Find where the given text appears and provide that cell's center as [x, y] coordinate. 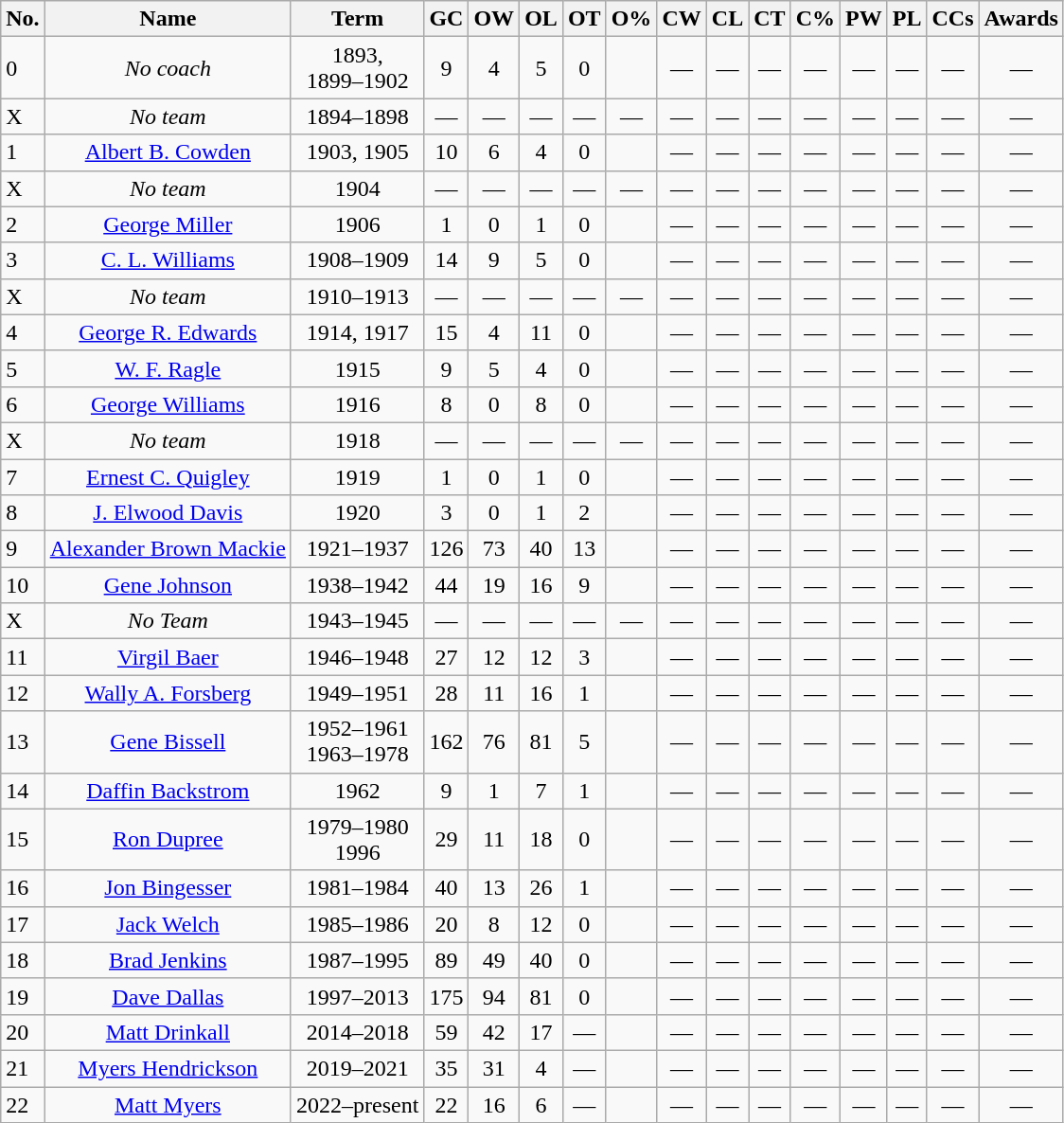
Ron Dupree [168, 839]
W. F. Ragle [168, 368]
CL [727, 19]
PW [864, 19]
1914, 1917 [357, 332]
Brad Jenkins [168, 960]
Alexander Brown Mackie [168, 549]
31 [494, 1068]
J. Elwood Davis [168, 513]
Dave Dallas [168, 996]
1903, 1905 [357, 152]
CW [682, 19]
2014–2018 [357, 1032]
126 [447, 549]
59 [447, 1032]
1908–1909 [357, 260]
Albert B. Cowden [168, 152]
No. [23, 19]
Matt Drinkall [168, 1032]
1893, 1899–1902 [357, 68]
Jack Welch [168, 924]
C. L. Williams [168, 260]
89 [447, 960]
1979–19801996 [357, 839]
175 [447, 996]
Jon Bingesser [168, 888]
1946–1948 [357, 657]
76 [494, 742]
Gene Johnson [168, 585]
26 [541, 888]
162 [447, 742]
C% [815, 19]
Wally A. Forsberg [168, 693]
27 [447, 657]
O% [631, 19]
1920 [357, 513]
OT [584, 19]
No Team [168, 621]
28 [447, 693]
1894–1898 [357, 116]
1938–1942 [357, 585]
29 [447, 839]
George R. Edwards [168, 332]
1985–1986 [357, 924]
1987–1995 [357, 960]
1904 [357, 188]
Ernest C. Quigley [168, 476]
Gene Bissell [168, 742]
94 [494, 996]
1906 [357, 224]
1997–2013 [357, 996]
1943–1945 [357, 621]
1919 [357, 476]
Matt Myers [168, 1105]
1910–1913 [357, 296]
1952–19611963–1978 [357, 742]
Term [357, 19]
73 [494, 549]
42 [494, 1032]
1918 [357, 440]
Daffin Backstrom [168, 791]
No coach [168, 68]
Myers Hendrickson [168, 1068]
1981–1984 [357, 888]
George Williams [168, 404]
George Miller [168, 224]
49 [494, 960]
Virgil Baer [168, 657]
OL [541, 19]
35 [447, 1068]
Name [168, 19]
44 [447, 585]
1915 [357, 368]
2022–present [357, 1105]
GC [447, 19]
2019–2021 [357, 1068]
CCs [952, 19]
1949–1951 [357, 693]
PL [907, 19]
1921–1937 [357, 549]
1962 [357, 791]
OW [494, 19]
Awards [1020, 19]
1916 [357, 404]
CT [770, 19]
21 [23, 1068]
